Identify which cell holds the provided text, then report its (x, y) central coordinate. 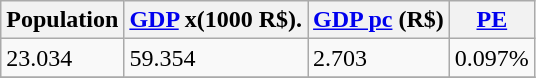
59.354 (216, 58)
0.097% (492, 58)
Population (62, 20)
PE (492, 20)
GDP x(1000 R$). (216, 20)
GDP pc (R$) (379, 20)
2.703 (379, 58)
23.034 (62, 58)
